Detect which cell encompasses the target text, then output its [X, Y] center coordinate. 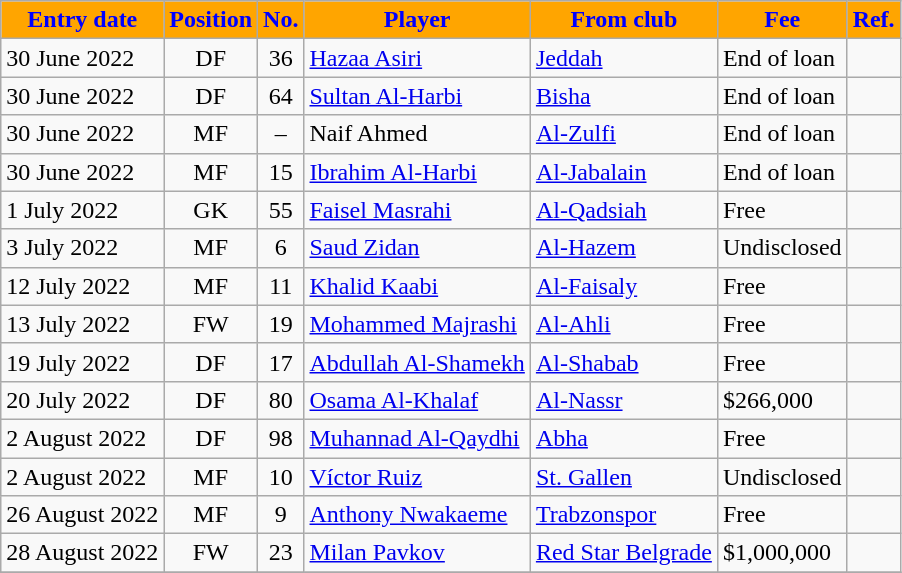
Muhannad Al-Qaydhi [417, 438]
1 July 2022 [82, 210]
$1,000,000 [782, 553]
17 [281, 362]
23 [281, 553]
80 [281, 400]
Bisha [624, 96]
Milan Pavkov [417, 553]
No. [281, 20]
55 [281, 210]
Anthony Nwakaeme [417, 515]
36 [281, 58]
9 [281, 515]
26 August 2022 [82, 515]
10 [281, 477]
Saud Zidan [417, 248]
GK [211, 210]
Jeddah [624, 58]
Ref. [874, 20]
15 [281, 172]
Sultan Al-Harbi [417, 96]
98 [281, 438]
Entry date [82, 20]
Position [211, 20]
Faisel Masrahi [417, 210]
6 [281, 248]
St. Gallen [624, 477]
Fee [782, 20]
Al-Ahli [624, 324]
20 July 2022 [82, 400]
Al-Qadsiah [624, 210]
Al-Jabalain [624, 172]
– [281, 134]
Naif Ahmed [417, 134]
Abdullah Al-Shamekh [417, 362]
Khalid Kaabi [417, 286]
Al-Hazem [624, 248]
12 July 2022 [82, 286]
Player [417, 20]
19 [281, 324]
19 July 2022 [82, 362]
$266,000 [782, 400]
28 August 2022 [82, 553]
Hazaa Asiri [417, 58]
Víctor Ruiz [417, 477]
Trabzonspor [624, 515]
13 July 2022 [82, 324]
Al-Zulfi [624, 134]
Al-Nassr [624, 400]
3 July 2022 [82, 248]
Osama Al-Khalaf [417, 400]
From club [624, 20]
Red Star Belgrade [624, 553]
11 [281, 286]
64 [281, 96]
Ibrahim Al-Harbi [417, 172]
Al-Faisaly [624, 286]
Abha [624, 438]
Mohammed Majrashi [417, 324]
Al-Shabab [624, 362]
